Detect which cell encompasses the target text, then output its [x, y] center coordinate. 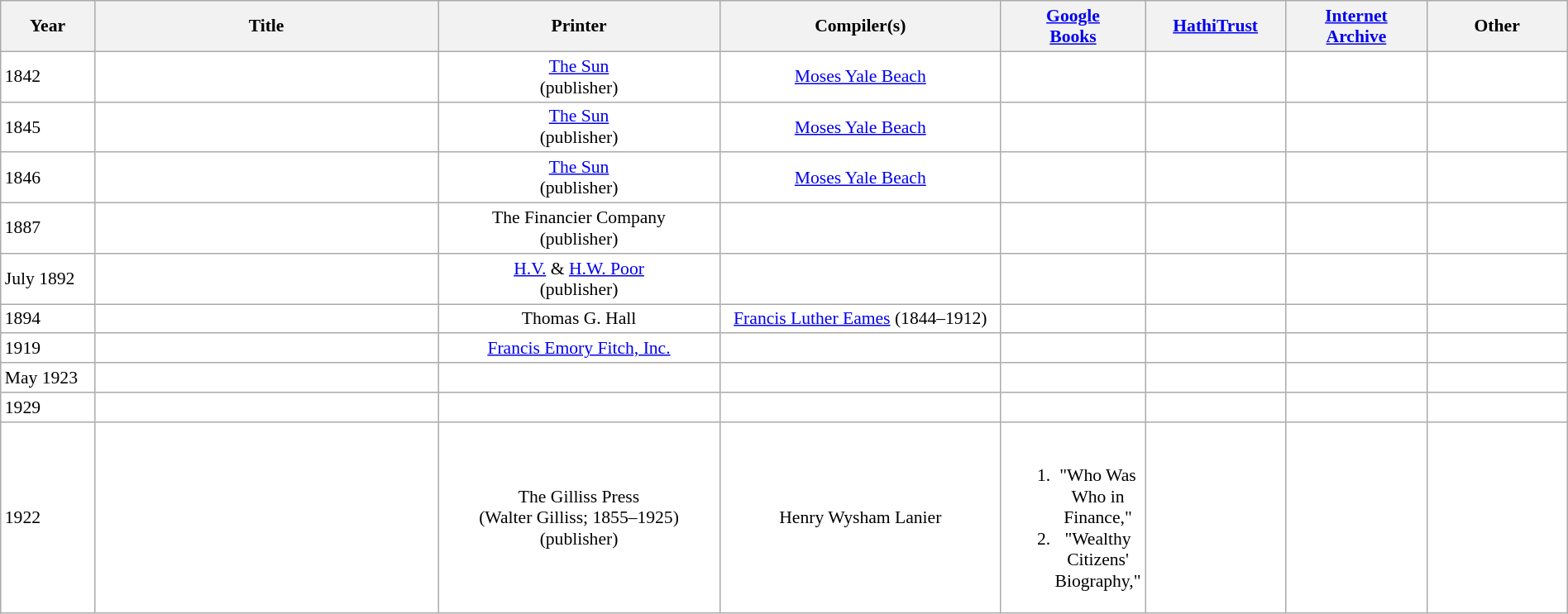
Henry Wysham Lanier [860, 517]
1842 [48, 76]
July 1892 [48, 279]
1887 [48, 228]
1894 [48, 319]
"Who Was Who in Finance," "Wealthy Citizens' Biography," [1073, 517]
Other [1497, 26]
Compiler(s) [860, 26]
Title [266, 26]
1919 [48, 349]
Printer [579, 26]
H.V. & H.W. Poor(publisher) [579, 279]
HathiTrust [1216, 26]
The Financier Company(publisher) [579, 228]
May 1923 [48, 378]
1845 [48, 127]
1846 [48, 178]
1922 [48, 517]
Thomas G. Hall [579, 319]
InternetArchive [1356, 26]
GoogleBooks [1073, 26]
The Gilliss Press(Walter Gilliss; 1855–1925)(publisher) [579, 517]
Francis Luther Eames (1844–1912) [860, 319]
Year [48, 26]
Francis Emory Fitch, Inc. [579, 349]
1929 [48, 407]
